Find where the given text appears and provide that cell's center as (X, Y) coordinate. 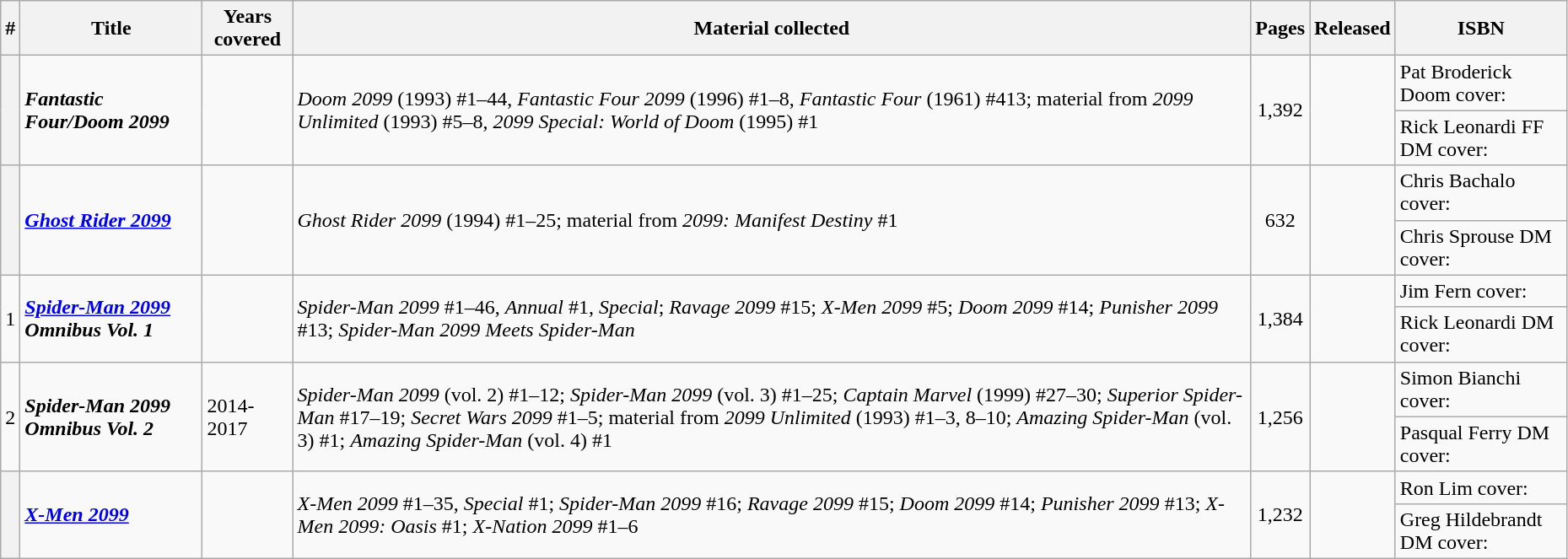
Pat Broderick Doom cover: (1481, 83)
1 (10, 319)
Ghost Rider 2099 (1994) #1–25; material from 2099: Manifest Destiny #1 (772, 220)
1,256 (1280, 417)
Material collected (772, 29)
Rick Leonardi DM cover: (1481, 334)
632 (1280, 220)
1,392 (1280, 110)
Pages (1280, 29)
# (10, 29)
Ghost Rider 2099 (111, 220)
1,384 (1280, 319)
Spider-Man 2099 Omnibus Vol. 1 (111, 319)
Released (1353, 29)
2 (10, 417)
Spider-Man 2099 #1–46, Annual #1, Special; Ravage 2099 #15; X-Men 2099 #5; Doom 2099 #14; Punisher 2099 #13; Spider-Man 2099 Meets Spider-Man (772, 319)
Simon Bianchi cover: (1481, 390)
X-Men 2099 (111, 514)
2014-2017 (248, 417)
X-Men 2099 #1–35, Special #1; Spider-Man 2099 #16; Ravage 2099 #15; Doom 2099 #14; Punisher 2099 #13; X-Men 2099: Oasis #1; X-Nation 2099 #1–6 (772, 514)
1,232 (1280, 514)
Pasqual Ferry DM cover: (1481, 443)
Fantastic Four/Doom 2099 (111, 110)
Rick Leonardi FF DM cover: (1481, 138)
Chris Sprouse DM cover: (1481, 248)
Title (111, 29)
Jim Fern cover: (1481, 291)
Spider-Man 2099 Omnibus Vol. 2 (111, 417)
ISBN (1481, 29)
Greg Hildebrandt DM cover: (1481, 531)
Ron Lim cover: (1481, 487)
Years covered (248, 29)
Chris Bachalo cover: (1481, 192)
